Output the [x, y] coordinate of the center of the cell containing the given text.  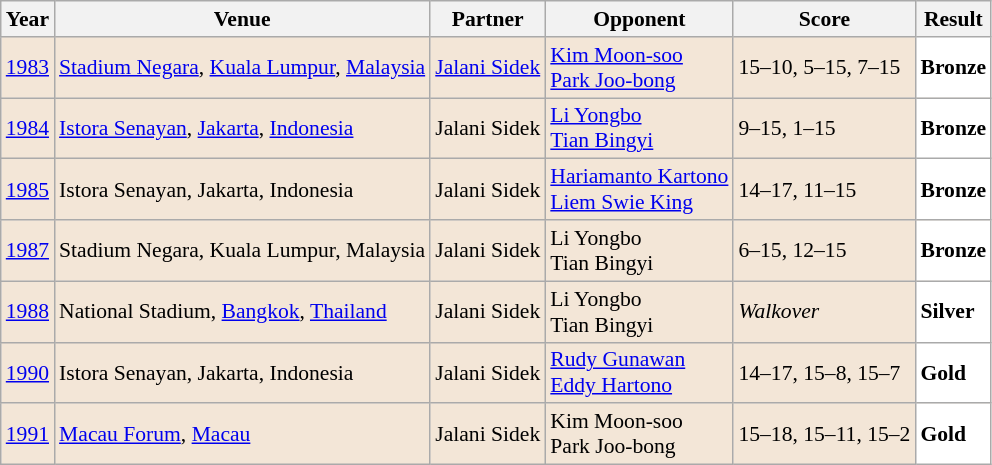
Venue [242, 19]
Opponent [639, 19]
1984 [28, 128]
Rudy Gunawan Eddy Hartono [639, 372]
6–15, 12–15 [824, 250]
15–10, 5–15, 7–15 [824, 68]
14–17, 15–8, 15–7 [824, 372]
14–17, 11–15 [824, 190]
1983 [28, 68]
15–18, 15–11, 15–2 [824, 434]
Hariamanto Kartono Liem Swie King [639, 190]
1987 [28, 250]
Walkover [824, 312]
1991 [28, 434]
1990 [28, 372]
9–15, 1–15 [824, 128]
1985 [28, 190]
Year [28, 19]
1988 [28, 312]
Result [953, 19]
Partner [488, 19]
Silver [953, 312]
National Stadium, Bangkok, Thailand [242, 312]
Macau Forum, Macau [242, 434]
Score [824, 19]
